Extract the (X, Y) coordinate from the center of the cell holding the provided text.  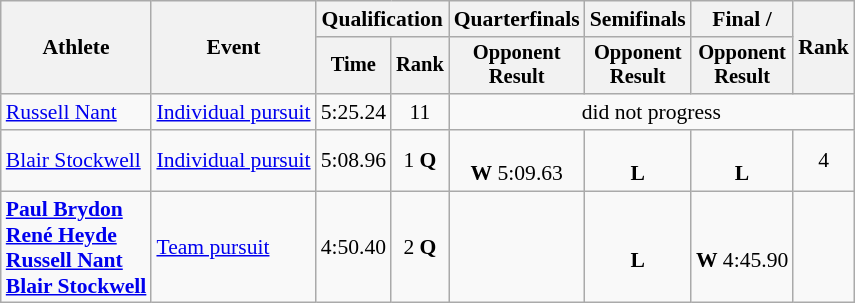
did not progress (652, 112)
W 4:45.90 (742, 247)
5:08.96 (354, 160)
11 (420, 112)
Semifinals (638, 19)
Qualification (382, 19)
Event (233, 48)
1 Q (420, 160)
Quarterfinals (517, 19)
4 (824, 160)
Athlete (76, 48)
2 Q (420, 247)
5:25.24 (354, 112)
4:50.40 (354, 247)
Russell Nant (76, 112)
Time (354, 66)
Team pursuit (233, 247)
Final / (742, 19)
Paul BrydonRené HeydeRussell NantBlair Stockwell (76, 247)
W 5:09.63 (517, 160)
Blair Stockwell (76, 160)
